Extract the [X, Y] coordinate from the center of the cell holding the provided text.  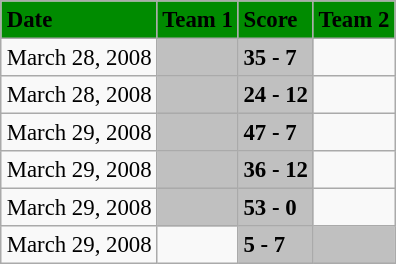
5 - 7 [276, 245]
24 - 12 [276, 95]
53 - 0 [276, 208]
Team 2 [354, 20]
35 - 7 [276, 57]
47 - 7 [276, 133]
36 - 12 [276, 170]
Team 1 [198, 20]
Date [78, 20]
Score [276, 20]
